Find where the given text appears and provide that cell's center as (X, Y) coordinate. 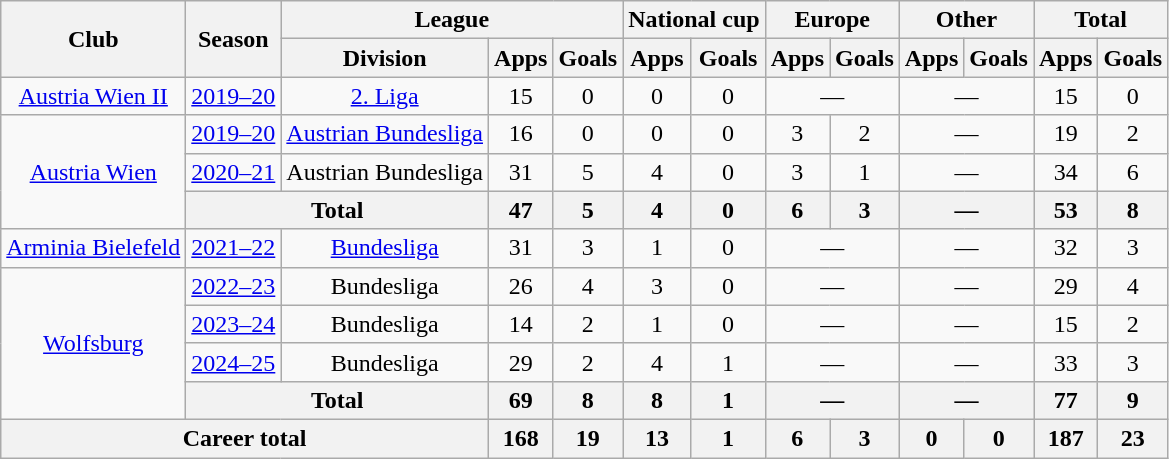
Austria Wien II (94, 96)
14 (521, 324)
Club (94, 39)
13 (657, 438)
2024–25 (234, 362)
26 (521, 286)
168 (521, 438)
32 (1066, 248)
16 (521, 134)
2. Liga (385, 96)
Arminia Bielefeld (94, 248)
47 (521, 210)
Austria Wien (94, 172)
Europe (832, 20)
2021–22 (234, 248)
Other (966, 20)
33 (1066, 362)
69 (521, 400)
9 (1133, 400)
National cup (694, 20)
187 (1066, 438)
23 (1133, 438)
2022–23 (234, 286)
Wolfsburg (94, 343)
34 (1066, 172)
Career total (245, 438)
League (452, 20)
2023–24 (234, 324)
77 (1066, 400)
Division (385, 58)
2020–21 (234, 172)
Season (234, 39)
53 (1066, 210)
